Output the (X, Y) coordinate of the center of the cell containing the given text.  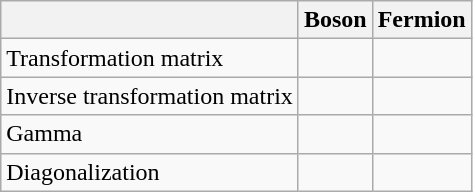
Transformation matrix (150, 58)
Diagonalization (150, 172)
Inverse transformation matrix (150, 96)
Boson (335, 20)
Gamma (150, 134)
Fermion (422, 20)
